Identify which cell holds the provided text, then report its [x, y] central coordinate. 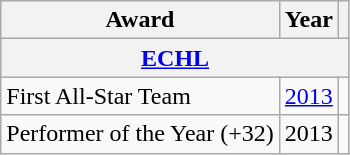
Performer of the Year (+32) [140, 134]
ECHL [176, 58]
Award [140, 20]
First All-Star Team [140, 96]
Year [308, 20]
